Return [X, Y] of the center of cell containing provided text 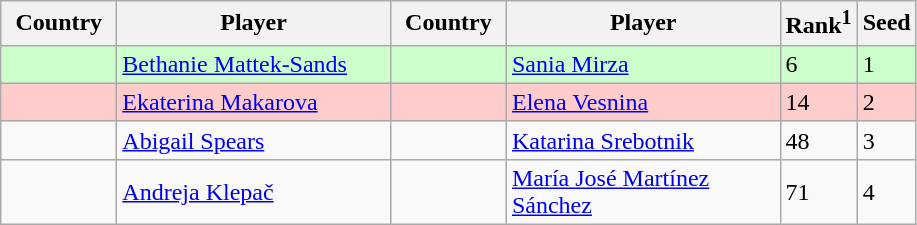
Seed [886, 24]
Andreja Klepač [254, 192]
Elena Vesnina [643, 102]
Bethanie Mattek-Sands [254, 64]
María José Martínez Sánchez [643, 192]
2 [886, 102]
3 [886, 140]
Sania Mirza [643, 64]
71 [818, 192]
6 [818, 64]
Abigail Spears [254, 140]
Katarina Srebotnik [643, 140]
Ekaterina Makarova [254, 102]
1 [886, 64]
14 [818, 102]
Rank1 [818, 24]
4 [886, 192]
48 [818, 140]
